Search for the cell housing the specified text and yield its [X, Y] center coordinate. 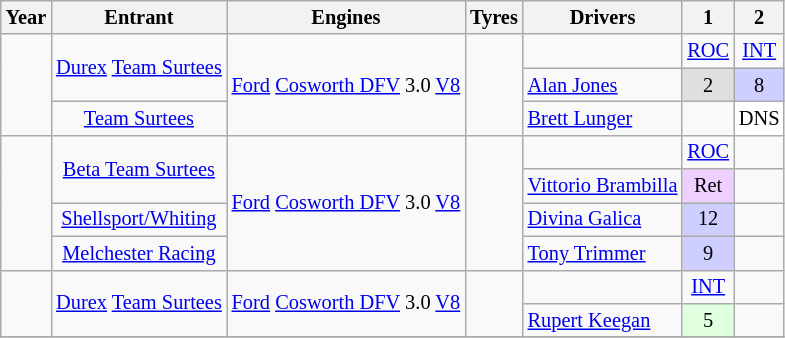
8 [759, 85]
Year [26, 17]
Engines [346, 17]
Entrant [139, 17]
5 [708, 320]
12 [708, 219]
Melchester Racing [139, 253]
Rupert Keegan [603, 320]
Tyres [494, 17]
Shellsport/Whiting [139, 219]
Team Surtees [139, 118]
Alan Jones [603, 85]
Divina Galica [603, 219]
Ret [708, 186]
Beta Team Surtees [139, 168]
1 [708, 17]
Vittorio Brambilla [603, 186]
Tony Trimmer [603, 253]
9 [708, 253]
DNS [759, 118]
Brett Lunger [603, 118]
Drivers [603, 17]
